Determine the (X, Y) coordinate at the center of the cell enclosing the given text.  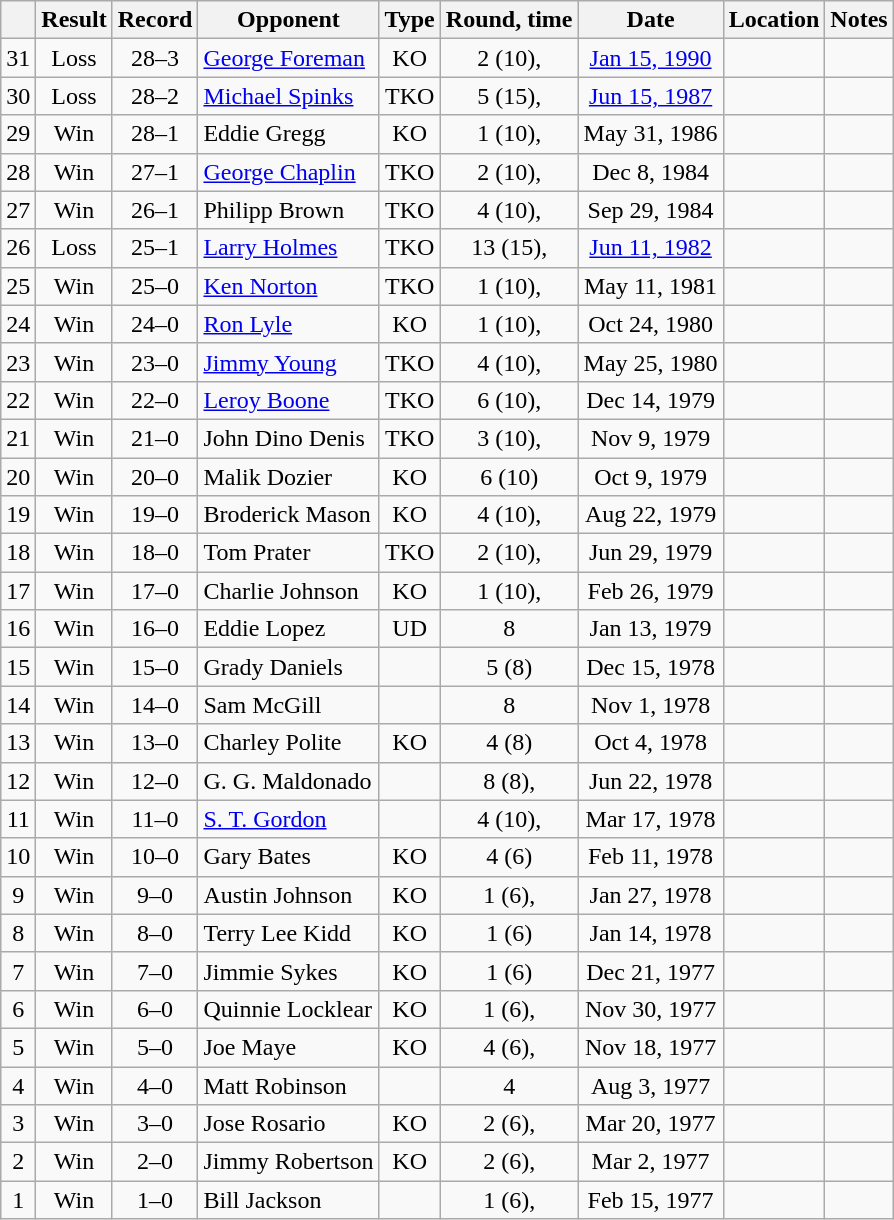
24 (18, 324)
Malik Dozier (288, 477)
Jan 14, 1978 (650, 933)
Record (155, 20)
Jun 11, 1982 (650, 248)
Leroy Boone (288, 400)
23–0 (155, 362)
Jan 13, 1979 (650, 629)
Notes (859, 20)
4 (8) (509, 743)
Jun 22, 1978 (650, 781)
28–2 (155, 96)
20–0 (155, 477)
28–3 (155, 58)
22 (18, 400)
27–1 (155, 172)
17 (18, 591)
19–0 (155, 515)
Joe Maye (288, 1047)
Aug 3, 1977 (650, 1085)
12–0 (155, 781)
Sam McGill (288, 705)
Feb 26, 1979 (650, 591)
Charlie Johnson (288, 591)
May 25, 1980 (650, 362)
10–0 (155, 857)
Jan 27, 1978 (650, 895)
30 (18, 96)
25 (18, 286)
Broderick Mason (288, 515)
28–1 (155, 134)
Oct 24, 1980 (650, 324)
3–0 (155, 1124)
S. T. Gordon (288, 819)
18–0 (155, 553)
14 (18, 705)
26–1 (155, 210)
Dec 8, 1984 (650, 172)
Dec 14, 1979 (650, 400)
26 (18, 248)
27 (18, 210)
Dec 21, 1977 (650, 971)
25–0 (155, 286)
Grady Daniels (288, 667)
Larry Holmes (288, 248)
Austin Johnson (288, 895)
G. G. Maldonado (288, 781)
Location (774, 20)
12 (18, 781)
20 (18, 477)
Mar 20, 1977 (650, 1124)
Bill Jackson (288, 1200)
Eddie Gregg (288, 134)
2–0 (155, 1162)
Round, time (509, 20)
21–0 (155, 438)
Jan 15, 1990 (650, 58)
6 (10), (509, 400)
May 11, 1981 (650, 286)
Jimmy Robertson (288, 1162)
10 (18, 857)
15–0 (155, 667)
Tom Prater (288, 553)
13 (15), (509, 248)
6 (18, 1009)
Mar 17, 1978 (650, 819)
15 (18, 667)
5 (8) (509, 667)
29 (18, 134)
Opponent (288, 20)
Dec 15, 1978 (650, 667)
4 (6), (509, 1047)
Feb 11, 1978 (650, 857)
1–0 (155, 1200)
8 (8), (509, 781)
31 (18, 58)
7–0 (155, 971)
Date (650, 20)
4 (6) (509, 857)
9–0 (155, 895)
6 (10) (509, 477)
Nov 1, 1978 (650, 705)
George Chaplin (288, 172)
11–0 (155, 819)
3 (10), (509, 438)
Jimmy Young (288, 362)
Michael Spinks (288, 96)
John Dino Denis (288, 438)
18 (18, 553)
Oct 9, 1979 (650, 477)
Feb 15, 1977 (650, 1200)
28 (18, 172)
UD (410, 629)
Jun 29, 1979 (650, 553)
21 (18, 438)
22–0 (155, 400)
17–0 (155, 591)
3 (18, 1124)
Philipp Brown (288, 210)
Matt Robinson (288, 1085)
9 (18, 895)
Aug 22, 1979 (650, 515)
Result (74, 20)
Type (410, 20)
May 31, 1986 (650, 134)
7 (18, 971)
Ken Norton (288, 286)
Jimmie Sykes (288, 971)
2 (18, 1162)
Eddie Lopez (288, 629)
Nov 18, 1977 (650, 1047)
Nov 9, 1979 (650, 438)
5 (15), (509, 96)
19 (18, 515)
24–0 (155, 324)
Oct 4, 1978 (650, 743)
Gary Bates (288, 857)
1 (18, 1200)
Sep 29, 1984 (650, 210)
5–0 (155, 1047)
Ron Lyle (288, 324)
13–0 (155, 743)
Jun 15, 1987 (650, 96)
11 (18, 819)
13 (18, 743)
5 (18, 1047)
16–0 (155, 629)
Mar 2, 1977 (650, 1162)
8–0 (155, 933)
6–0 (155, 1009)
Terry Lee Kidd (288, 933)
4–0 (155, 1085)
14–0 (155, 705)
Jose Rosario (288, 1124)
Quinnie Locklear (288, 1009)
George Foreman (288, 58)
25–1 (155, 248)
Nov 30, 1977 (650, 1009)
16 (18, 629)
Charley Polite (288, 743)
23 (18, 362)
